Determine the [X, Y] coordinate at the center of the cell enclosing the given text.  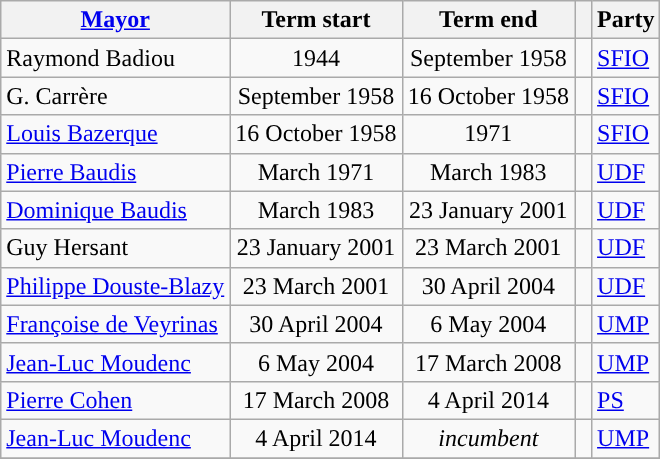
PS [626, 400]
Dominique Baudis [116, 210]
Pierre Baudis [116, 172]
Term end [488, 20]
G. Carrère [116, 96]
Philippe Douste-Blazy [116, 286]
incumbent [488, 438]
Louis Bazerque [116, 134]
Guy Hersant [116, 248]
Raymond Badiou [116, 58]
Pierre Cohen [116, 400]
Françoise de Veyrinas [116, 324]
Party [626, 20]
Mayor [116, 20]
1944 [316, 58]
Term start [316, 20]
1971 [488, 134]
March 1971 [316, 172]
